Capture the cell that displays the provided text and extract its [x, y] central coordinate. 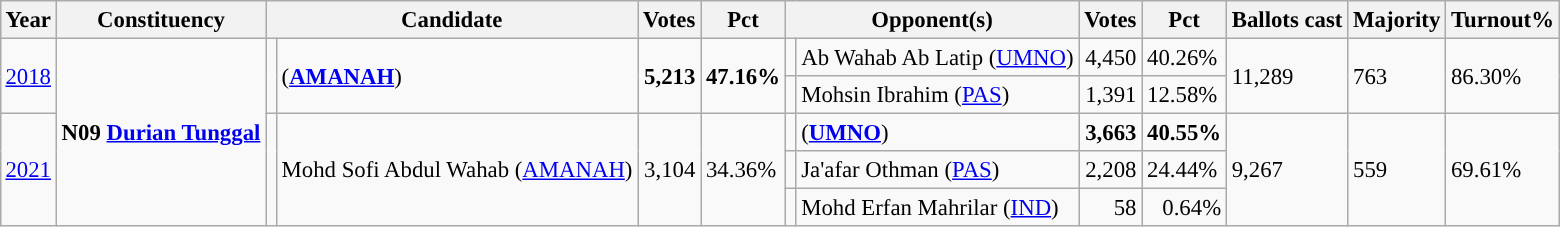
Constituency [160, 20]
9,267 [1286, 170]
Year [28, 20]
Mohd Erfan Mahrilar (IND) [938, 208]
12.58% [1184, 95]
N09 Durian Tunggal [160, 132]
34.36% [744, 170]
Candidate [452, 20]
Ballots cast [1286, 20]
69.61% [1503, 170]
0.64% [1184, 208]
Ab Wahab Ab Latip (UMNO) [938, 57]
Ja'afar Othman (PAS) [938, 170]
2021 [28, 170]
Opponent(s) [932, 20]
1,391 [1110, 95]
763 [1397, 76]
2018 [28, 76]
11,289 [1286, 76]
Mohd Sofi Abdul Wahab (AMANAH) [456, 170]
4,450 [1110, 57]
559 [1397, 170]
3,663 [1110, 133]
47.16% [744, 76]
(AMANAH) [456, 76]
58 [1110, 208]
Mohsin Ibrahim (PAS) [938, 95]
Majority [1397, 20]
24.44% [1184, 170]
40.55% [1184, 133]
(UMNO) [938, 133]
86.30% [1503, 76]
2,208 [1110, 170]
40.26% [1184, 57]
Turnout% [1503, 20]
5,213 [670, 76]
3,104 [670, 170]
